Output the (x, y) coordinate of the center of the cell containing the given text.  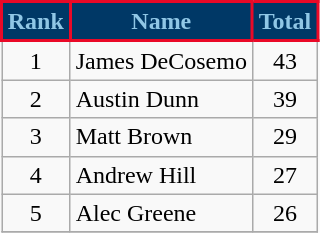
Alec Greene (161, 213)
Andrew Hill (161, 175)
4 (36, 175)
3 (36, 137)
Austin Dunn (161, 99)
43 (284, 60)
Name (161, 22)
5 (36, 213)
26 (284, 213)
Matt Brown (161, 137)
2 (36, 99)
Total (284, 22)
29 (284, 137)
James DeCosemo (161, 60)
1 (36, 60)
27 (284, 175)
Rank (36, 22)
39 (284, 99)
